Detect which cell encompasses the target text, then output its (X, Y) center coordinate. 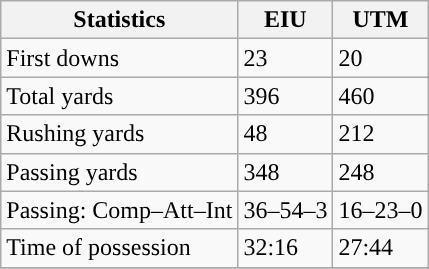
EIU (286, 20)
348 (286, 172)
36–54–3 (286, 210)
Total yards (120, 96)
Rushing yards (120, 134)
248 (380, 172)
23 (286, 58)
16–23–0 (380, 210)
32:16 (286, 248)
396 (286, 96)
Passing yards (120, 172)
460 (380, 96)
48 (286, 134)
Statistics (120, 20)
Time of possession (120, 248)
212 (380, 134)
27:44 (380, 248)
20 (380, 58)
UTM (380, 20)
Passing: Comp–Att–Int (120, 210)
First downs (120, 58)
